Extract the (x, y) coordinate from the center of the cell holding the provided text.  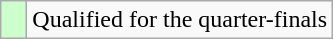
Qualified for the quarter-finals (180, 20)
